Detect which cell encompasses the target text, then output its [X, Y] center coordinate. 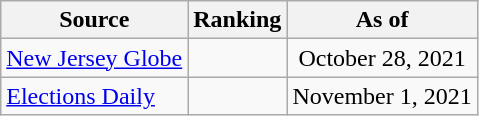
New Jersey Globe [94, 58]
Ranking [238, 20]
As of [382, 20]
November 1, 2021 [382, 96]
Elections Daily [94, 96]
Source [94, 20]
October 28, 2021 [382, 58]
